Pinpoint the cell where the given text exists, returning its [x, y] midpoint coordinate. 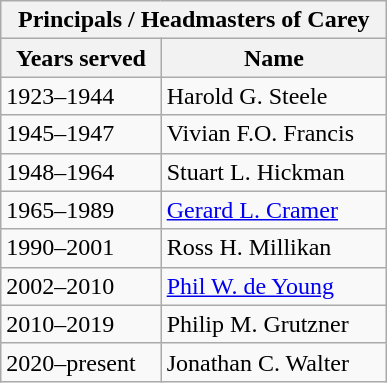
Name [274, 58]
Stuart L. Hickman [274, 172]
1990–2001 [81, 248]
Gerard L. Cramer [274, 210]
Jonathan C. Walter [274, 362]
1945–1947 [81, 134]
Years served [81, 58]
1923–1944 [81, 96]
2002–2010 [81, 286]
1965–1989 [81, 210]
2020–present [81, 362]
Principals / Headmasters of Carey [194, 20]
1948–1964 [81, 172]
Ross H. Millikan [274, 248]
Harold G. Steele [274, 96]
Vivian F.O. Francis [274, 134]
Phil W. de Young [274, 286]
Philip M. Grutzner [274, 324]
2010–2019 [81, 324]
